Provide the [x, y] coordinate of the cell's center where the given text is located.  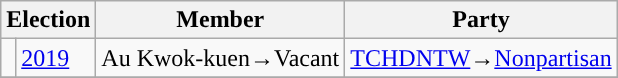
Au Kwok-kuen→Vacant [220, 58]
Party [481, 20]
Member [220, 20]
Election [48, 20]
2019 [56, 58]
TCHDNTW→Nonpartisan [481, 58]
